Determine the (x, y) coordinate at the center of the cell enclosing the given text.  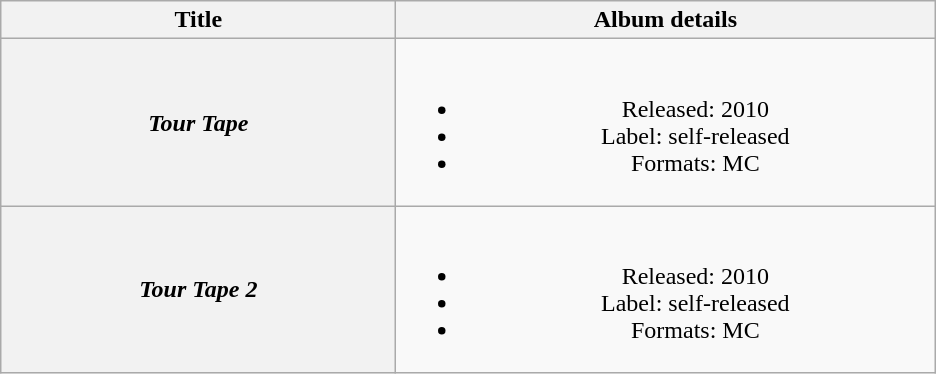
Title (198, 20)
Tour Tape 2 (198, 290)
Album details (666, 20)
Tour Tape (198, 122)
